For the text-containing cell, return its midpoint in (x, y) coordinate format. 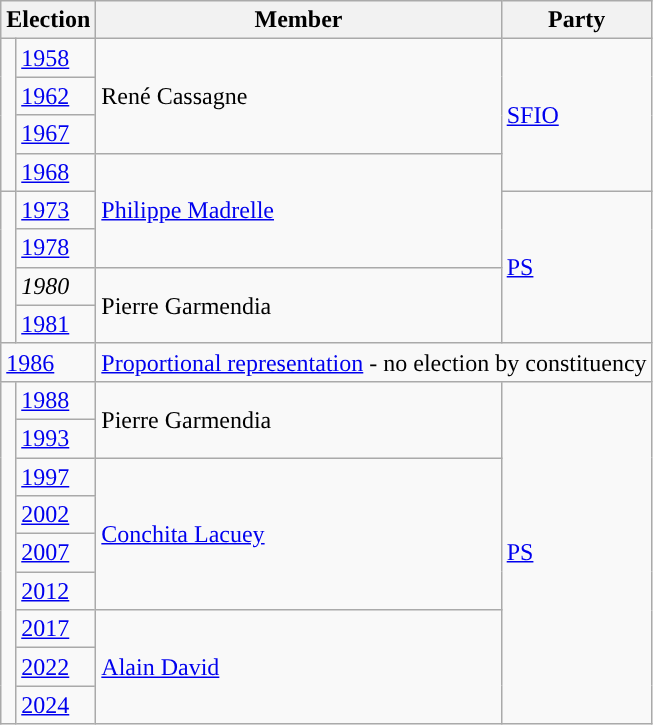
1968 (56, 172)
Alain David (298, 667)
René Cassagne (298, 96)
1973 (56, 210)
2007 (56, 553)
Proportional representation - no election by constituency (374, 362)
Party (576, 20)
2002 (56, 515)
2022 (56, 667)
1981 (56, 324)
1986 (48, 362)
1967 (56, 134)
1978 (56, 248)
Member (298, 20)
Conchita Lacuey (298, 534)
Philippe Madrelle (298, 210)
1988 (56, 400)
1958 (56, 58)
1997 (56, 477)
2012 (56, 591)
Election (48, 20)
2024 (56, 705)
2017 (56, 629)
1993 (56, 438)
1962 (56, 96)
1980 (56, 286)
SFIO (576, 115)
